Scan for the cell matching the given text and deliver its [X, Y] coordinate at center. 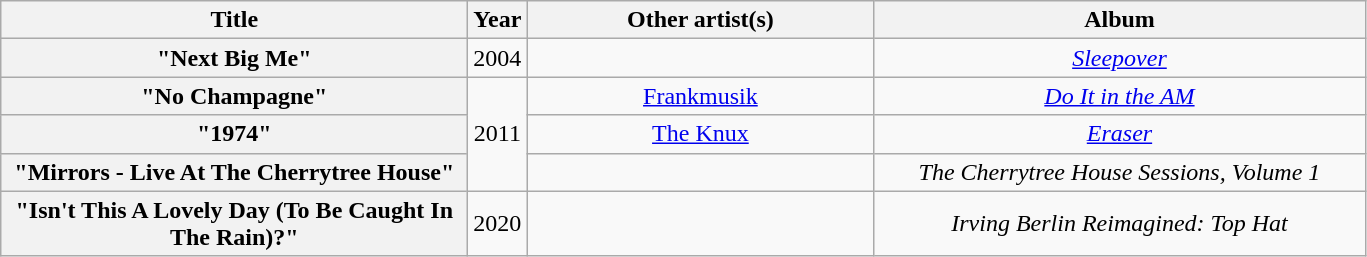
2011 [498, 134]
2020 [498, 224]
Title [234, 20]
The Knux [700, 134]
Album [1120, 20]
Eraser [1120, 134]
Do It in the AM [1120, 96]
"1974" [234, 134]
2004 [498, 58]
The Cherrytree House Sessions, Volume 1 [1120, 172]
"No Champagne" [234, 96]
Frankmusik [700, 96]
Irving Berlin Reimagined: Top Hat [1120, 224]
Other artist(s) [700, 20]
"Next Big Me" [234, 58]
"Mirrors - Live At The Cherrytree House" [234, 172]
Sleepover [1120, 58]
Year [498, 20]
"Isn't This A Lovely Day (To Be Caught In The Rain)?" [234, 224]
